Return the [x, y] coordinate for the center point of the cell that contains the specified text.  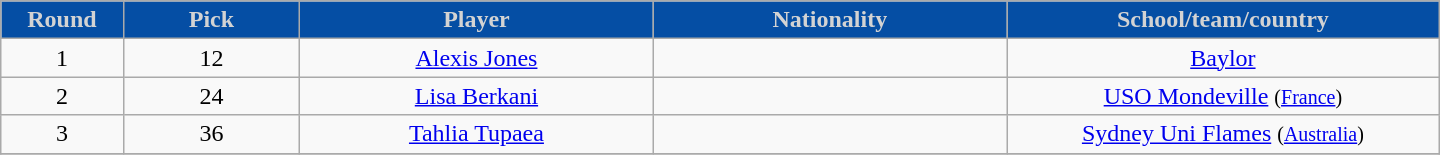
Nationality [830, 20]
1 [62, 58]
Lisa Berkani [476, 96]
3 [62, 134]
Tahlia Tupaea [476, 134]
24 [212, 96]
Pick [212, 20]
Sydney Uni Flames (Australia) [1224, 134]
12 [212, 58]
School/team/country [1224, 20]
Alexis Jones [476, 58]
36 [212, 134]
Player [476, 20]
Round [62, 20]
2 [62, 96]
Baylor [1224, 58]
USO Mondeville (France) [1224, 96]
